Locate the cell with the specified text and output its (X, Y) center coordinate. 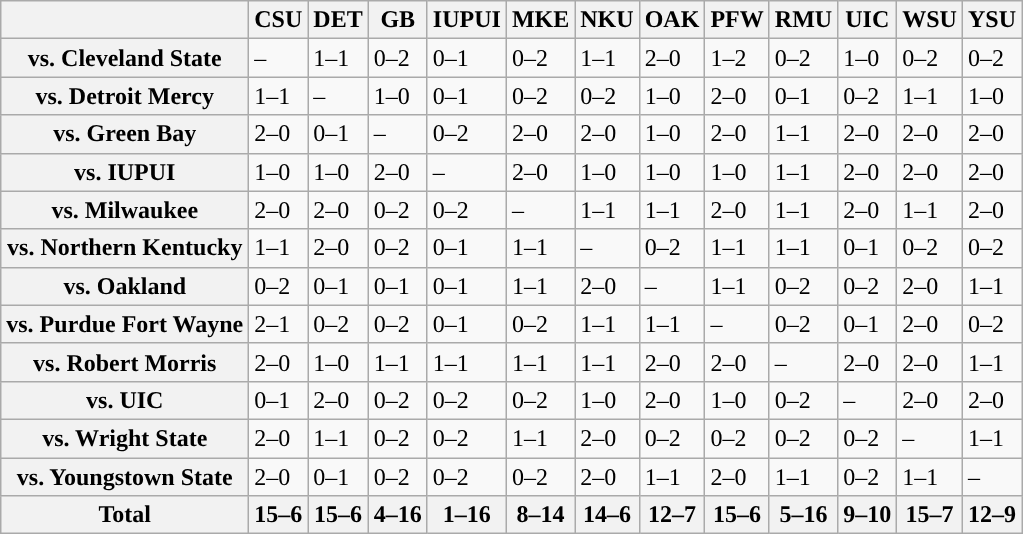
GB (398, 20)
vs. Oakland (125, 286)
vs. Milwaukee (125, 210)
CSU (278, 20)
WSU (930, 20)
OAK (672, 20)
MKE (540, 20)
Total (125, 515)
vs. IUPUI (125, 172)
vs. Wright State (125, 438)
vs. Cleveland State (125, 58)
9–10 (868, 515)
1–2 (737, 58)
vs. Detroit Mercy (125, 96)
14–6 (607, 515)
RMU (803, 20)
8–14 (540, 515)
15–7 (930, 515)
NKU (607, 20)
UIC (868, 20)
2–1 (278, 324)
5–16 (803, 515)
vs. Purdue Fort Wayne (125, 324)
vs. UIC (125, 400)
vs. Northern Kentucky (125, 248)
vs. Youngstown State (125, 477)
12–9 (992, 515)
vs. Green Bay (125, 134)
YSU (992, 20)
PFW (737, 20)
1–16 (466, 515)
12–7 (672, 515)
DET (338, 20)
vs. Robert Morris (125, 362)
4–16 (398, 515)
IUPUI (466, 20)
